Determine the [X, Y] coordinate at the center of the cell enclosing the given text.  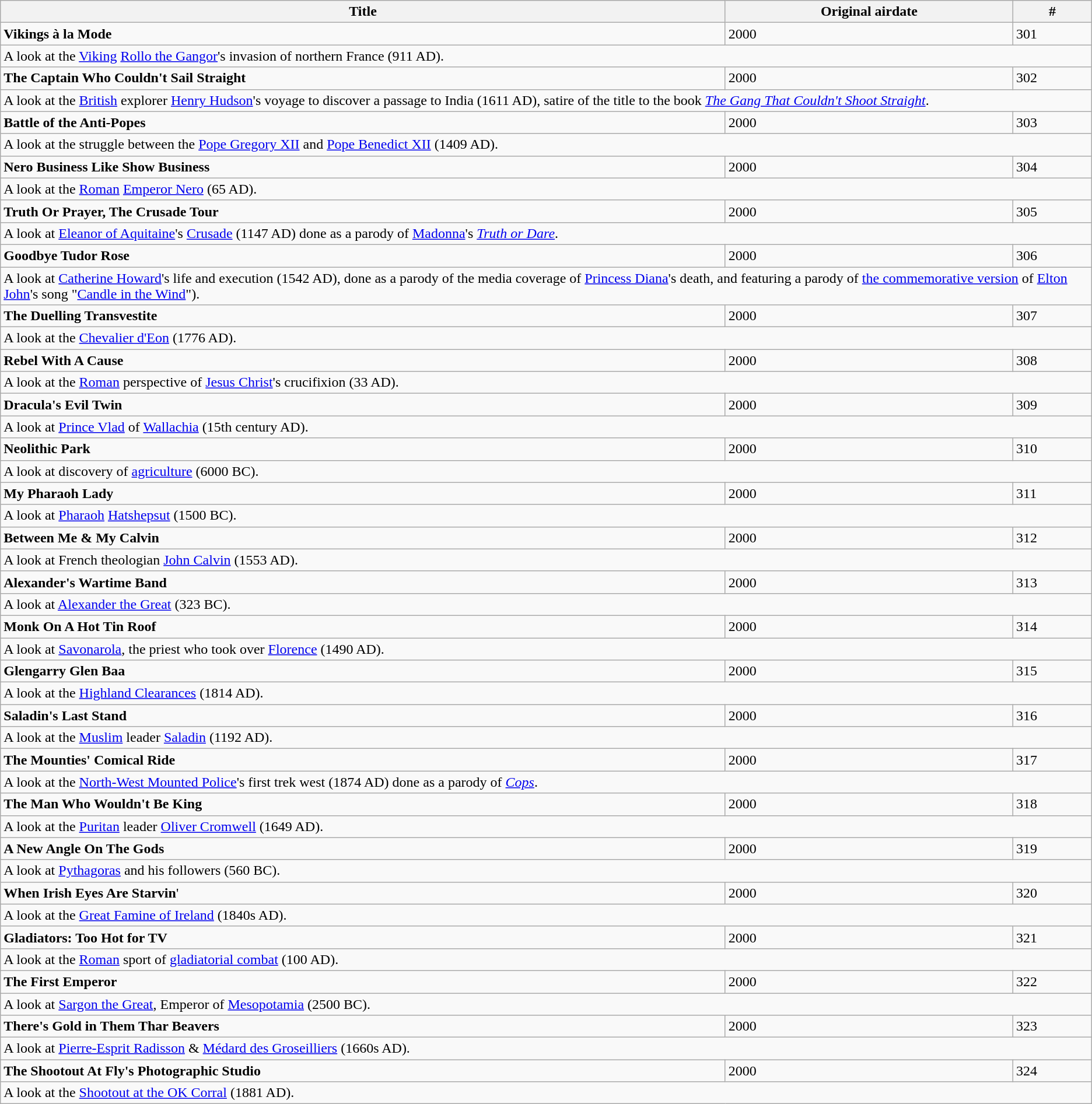
A look at Prince Vlad of Wallachia (15th century AD). [546, 427]
A look at Savonarola, the priest who took over Florence (1490 AD). [546, 649]
The Duelling Transvestite [363, 316]
A look at the Muslim leader Saladin (1192 AD). [546, 738]
A look at Eleanor of Aquitaine's Crusade (1147 AD) done as a parody of Madonna's Truth or Dare. [546, 233]
There's Gold in Them Thar Beavers [363, 1026]
Battle of the Anti-Popes [363, 122]
A look at the Puritan leader Oliver Cromwell (1649 AD). [546, 826]
324 [1052, 1071]
313 [1052, 582]
Gladiators: Too Hot for TV [363, 937]
319 [1052, 849]
312 [1052, 538]
A look at the Great Famine of Ireland (1840s AD). [546, 915]
Monk On A Hot Tin Roof [363, 626]
Neolithic Park [363, 449]
Truth Or Prayer, The Crusade Tour [363, 211]
302 [1052, 78]
A look at French theologian John Calvin (1553 AD). [546, 560]
Alexander's Wartime Band [363, 582]
303 [1052, 122]
A look at the Roman perspective of Jesus Christ's crucifixion (33 AD). [546, 383]
A look at the Roman Emperor Nero (65 AD). [546, 189]
Vikings à la Mode [363, 34]
A look at the struggle between the Pope Gregory XII and Pope Benedict XII (1409 AD). [546, 145]
A New Angle On The Gods [363, 849]
A look at Alexander the Great (323 BC). [546, 604]
Glengarry Glen Baa [363, 671]
Between Me & My Calvin [363, 538]
305 [1052, 211]
Title [363, 12]
A look at the Shootout at the OK Corral (1881 AD). [546, 1093]
The First Emperor [363, 982]
A look at Pythagoras and his followers (560 BC). [546, 871]
308 [1052, 360]
304 [1052, 167]
323 [1052, 1026]
The Shootout At Fly's Photographic Studio [363, 1071]
Goodbye Tudor Rose [363, 255]
Rebel With A Cause [363, 360]
Nero Business Like Show Business [363, 167]
# [1052, 12]
311 [1052, 493]
The Mounties' Comical Ride [363, 760]
310 [1052, 449]
318 [1052, 804]
A look at the Chevalier d'Eon (1776 AD). [546, 338]
301 [1052, 34]
Saladin's Last Stand [363, 716]
316 [1052, 716]
320 [1052, 893]
306 [1052, 255]
A look at discovery of agriculture (6000 BC). [546, 471]
317 [1052, 760]
315 [1052, 671]
A look at the North-West Mounted Police's first trek west (1874 AD) done as a parody of Cops. [546, 782]
When Irish Eyes Are Starvin' [363, 893]
The Man Who Wouldn't Be King [363, 804]
309 [1052, 405]
321 [1052, 937]
307 [1052, 316]
A look at Pharaoh Hatshepsut (1500 BC). [546, 516]
The Captain Who Couldn't Sail Straight [363, 78]
A look at the Roman sport of gladiatorial combat (100 AD). [546, 959]
322 [1052, 982]
A look at the Viking Rollo the Gangor's invasion of northern France (911 AD). [546, 56]
A look at the Highland Clearances (1814 AD). [546, 693]
314 [1052, 626]
Dracula's Evil Twin [363, 405]
A look at Pierre-Esprit Radisson & Médard des Groseilliers (1660s AD). [546, 1049]
My Pharaoh Lady [363, 493]
A look at Sargon the Great, Emperor of Mesopotamia (2500 BC). [546, 1004]
Original airdate [869, 12]
